Return the (x, y) coordinate for the center point of the cell that contains the specified text.  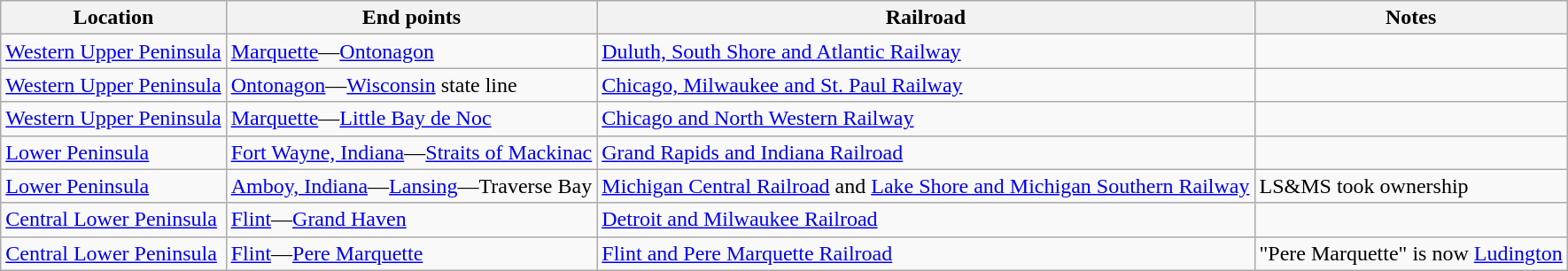
Flint and Pere Marquette Railroad (926, 253)
Amboy, Indiana—Lansing—Traverse Bay (411, 186)
Flint—Grand Haven (411, 220)
Chicago and North Western Railway (926, 119)
Railroad (926, 18)
Grand Rapids and Indiana Railroad (926, 152)
Marquette—Little Bay de Noc (411, 119)
"Pere Marquette" is now Ludington (1410, 253)
LS&MS took ownership (1410, 186)
Chicago, Milwaukee and St. Paul Railway (926, 85)
Location (113, 18)
Flint—Pere Marquette (411, 253)
End points (411, 18)
Fort Wayne, Indiana—Straits of Mackinac (411, 152)
Marquette—Ontonagon (411, 51)
Detroit and Milwaukee Railroad (926, 220)
Duluth, South Shore and Atlantic Railway (926, 51)
Ontonagon—Wisconsin state line (411, 85)
Notes (1410, 18)
Michigan Central Railroad and Lake Shore and Michigan Southern Railway (926, 186)
